Locate the cell with the specified text and output its [x, y] center coordinate. 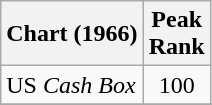
PeakRank [176, 34]
US Cash Box [72, 85]
100 [176, 85]
Chart (1966) [72, 34]
